Locate the cell with the specified text and output its [X, Y] center coordinate. 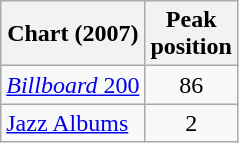
2 [191, 123]
Billboard 200 [73, 85]
Jazz Albums [73, 123]
Peakposition [191, 34]
86 [191, 85]
Chart (2007) [73, 34]
